Detect which cell encompasses the target text, then output its [X, Y] center coordinate. 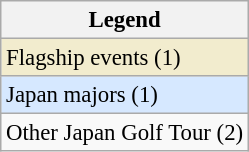
Legend [125, 20]
Flagship events (1) [125, 58]
Other Japan Golf Tour (2) [125, 133]
Japan majors (1) [125, 95]
